Find where the given text appears and provide that cell's center as (x, y) coordinate. 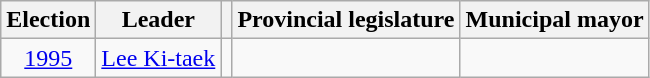
Election (48, 20)
Municipal mayor (554, 20)
1995 (48, 58)
Provincial legislature (346, 20)
Lee Ki-taek (158, 58)
Leader (158, 20)
